Locate the cell with the specified text and output its [x, y] center coordinate. 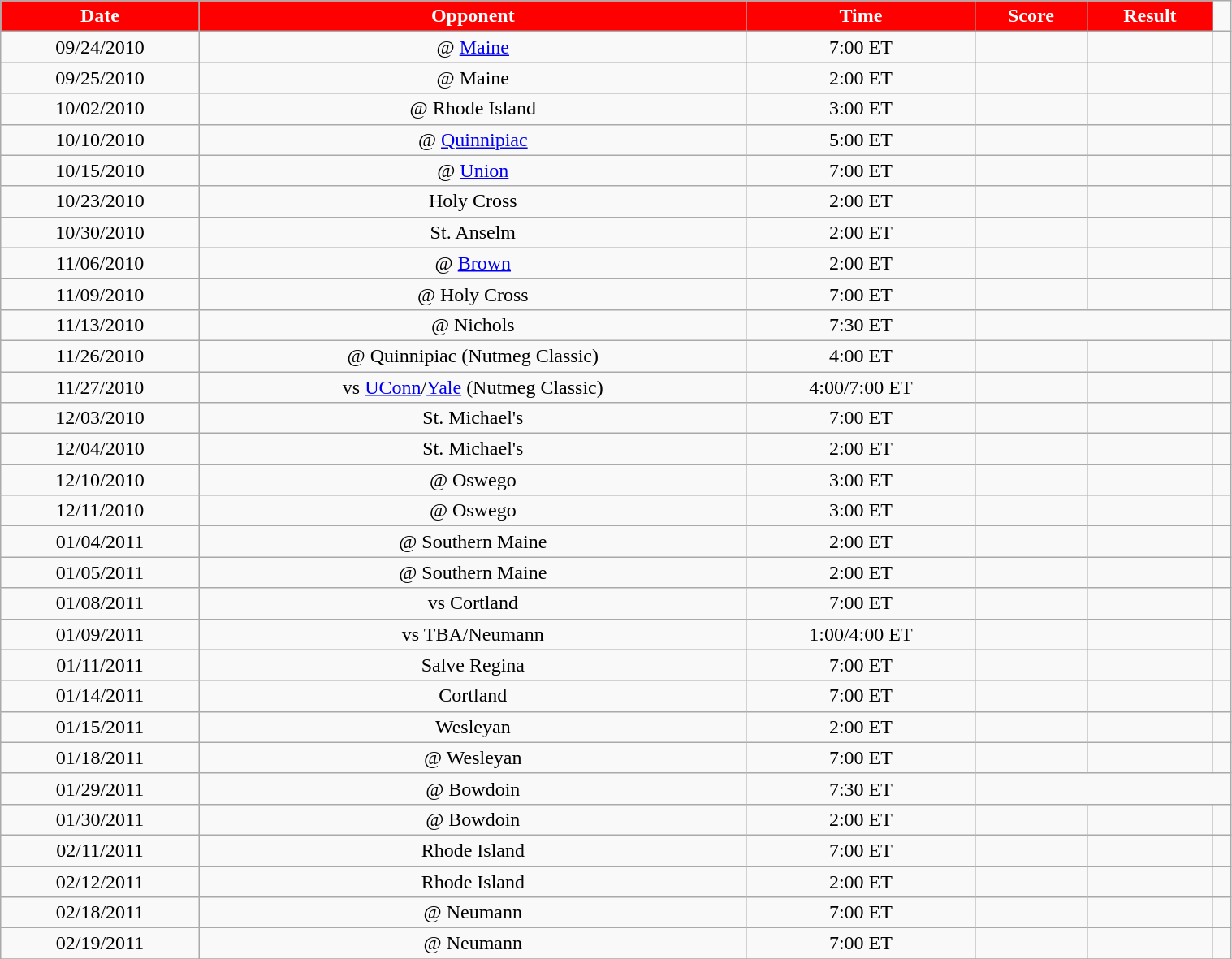
Cortland [473, 696]
11/06/2010 [100, 263]
01/09/2011 [100, 634]
02/19/2011 [100, 944]
@ Holy Cross [473, 294]
St. Anselm [473, 232]
10/30/2010 [100, 232]
01/18/2011 [100, 758]
01/08/2011 [100, 603]
@ Union [473, 171]
01/15/2011 [100, 727]
12/03/2010 [100, 418]
01/11/2011 [100, 665]
vs TBA/Neumann [473, 634]
01/29/2011 [100, 788]
Opponent [473, 16]
09/25/2010 [100, 78]
11/26/2010 [100, 356]
Result [1150, 16]
01/30/2011 [100, 819]
@ Quinnipiac [473, 140]
12/11/2010 [100, 511]
11/13/2010 [100, 325]
vs Cortland [473, 603]
10/02/2010 [100, 109]
Score [1031, 16]
10/10/2010 [100, 140]
@ Brown [473, 263]
11/09/2010 [100, 294]
Salve Regina [473, 665]
09/24/2010 [100, 47]
02/11/2011 [100, 850]
4:00 ET [861, 356]
@ Rhode Island [473, 109]
10/23/2010 [100, 201]
4:00/7:00 ET [861, 387]
01/04/2011 [100, 542]
5:00 ET [861, 140]
@ Quinnipiac (Nutmeg Classic) [473, 356]
Holy Cross [473, 201]
10/15/2010 [100, 171]
02/12/2011 [100, 881]
Wesleyan [473, 727]
@ Nichols [473, 325]
Time [861, 16]
1:00/4:00 ET [861, 634]
01/14/2011 [100, 696]
Date [100, 16]
12/10/2010 [100, 480]
02/18/2011 [100, 913]
vs UConn/Yale (Nutmeg Classic) [473, 387]
12/04/2010 [100, 449]
01/05/2011 [100, 572]
@ Wesleyan [473, 758]
11/27/2010 [100, 387]
